Capture the cell that displays the provided text and extract its (X, Y) central coordinate. 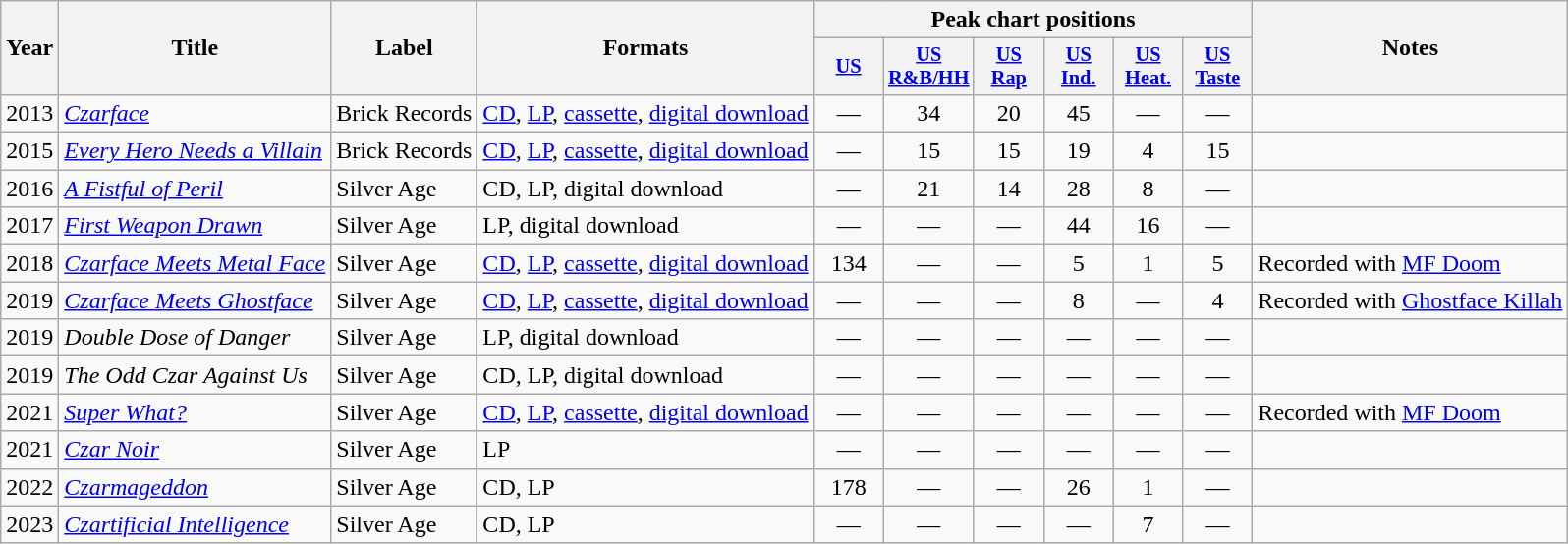
USHeat. (1148, 67)
45 (1079, 113)
2018 (29, 263)
Year (29, 48)
28 (1079, 189)
USRap (1008, 67)
Czarface Meets Metal Face (195, 263)
20 (1008, 113)
The Odd Czar Against Us (195, 375)
2023 (29, 524)
First Weapon Drawn (195, 226)
2017 (29, 226)
2013 (29, 113)
US (849, 67)
USTaste (1218, 67)
Title (195, 48)
A Fistful of Peril (195, 189)
34 (928, 113)
44 (1079, 226)
2022 (29, 487)
Label (405, 48)
21 (928, 189)
Double Dose of Danger (195, 338)
Super What? (195, 412)
14 (1008, 189)
LP (645, 450)
USInd. (1079, 67)
Recorded with Ghostface Killah (1411, 300)
Peak chart positions (1034, 20)
19 (1079, 151)
Czarface Meets Ghostface (195, 300)
7 (1148, 524)
Czarface (195, 113)
Notes (1411, 48)
Czartificial Intelligence (195, 524)
USR&B/HH (928, 67)
2016 (29, 189)
178 (849, 487)
2015 (29, 151)
Formats (645, 48)
26 (1079, 487)
Czarmageddon (195, 487)
134 (849, 263)
Czar Noir (195, 450)
Every Hero Needs a Villain (195, 151)
16 (1148, 226)
